Return (X, Y) of the center of cell containing provided text 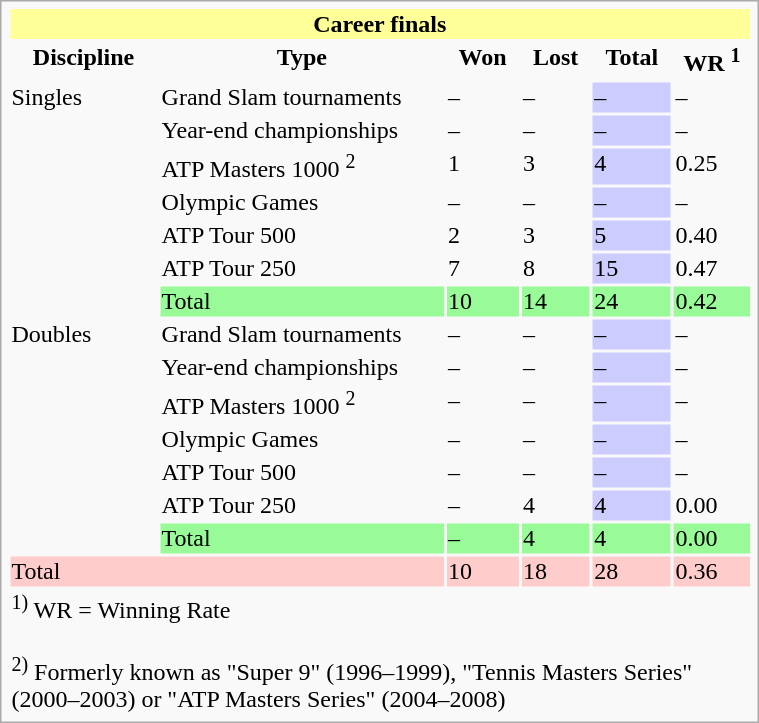
0.40 (712, 235)
0.25 (712, 166)
8 (556, 268)
7 (483, 268)
1) WR = Winning Rate2) Formerly known as "Super 9" (1996–1999), "Tennis Masters Series" (2000–2003) or "ATP Masters Series" (2004–2008) (380, 652)
0.47 (712, 268)
1 (483, 166)
Lost (556, 60)
2 (483, 235)
Career finals (380, 24)
0.36 (712, 572)
5 (632, 235)
Discipline (84, 60)
Singles (84, 199)
Type (302, 60)
14 (556, 301)
WR 1 (712, 60)
15 (632, 268)
24 (632, 301)
Won (483, 60)
Doubles (84, 436)
0.42 (712, 301)
18 (556, 572)
28 (632, 572)
